Find where the given text appears and provide that cell's center as [x, y] coordinate. 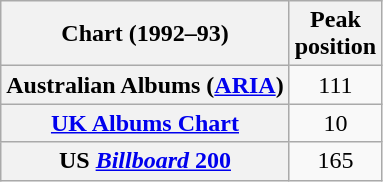
10 [335, 123]
165 [335, 161]
Chart (1992–93) [145, 34]
US Billboard 200 [145, 161]
111 [335, 85]
Peakposition [335, 34]
UK Albums Chart [145, 123]
Australian Albums (ARIA) [145, 85]
